Return the [x, y] coordinate for the center point of the cell that contains the specified text.  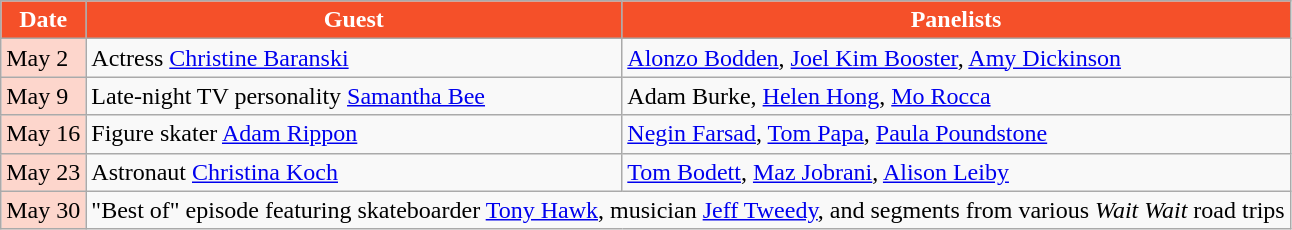
Alonzo Bodden, Joel Kim Booster, Amy Dickinson [956, 58]
"Best of" episode featuring skateboarder Tony Hawk, musician Jeff Tweedy, and segments from various Wait Wait road trips [688, 210]
Negin Farsad, Tom Papa, Paula Poundstone [956, 134]
Astronaut Christina Koch [354, 172]
Panelists [956, 20]
Figure skater Adam Rippon [354, 134]
May 16 [44, 134]
Guest [354, 20]
Adam Burke, Helen Hong, Mo Rocca [956, 96]
Date [44, 20]
May 30 [44, 210]
May 2 [44, 58]
Late-night TV personality Samantha Bee [354, 96]
May 9 [44, 96]
Actress Christine Baranski [354, 58]
Tom Bodett, Maz Jobrani, Alison Leiby [956, 172]
May 23 [44, 172]
